Provide the (X, Y) coordinate of the cell's center where the given text is located.  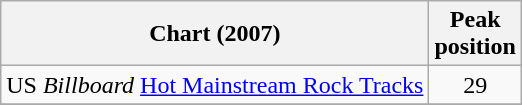
US Billboard Hot Mainstream Rock Tracks (215, 85)
29 (475, 85)
Peakposition (475, 34)
Chart (2007) (215, 34)
